Locate the cell with the specified text and output its [x, y] center coordinate. 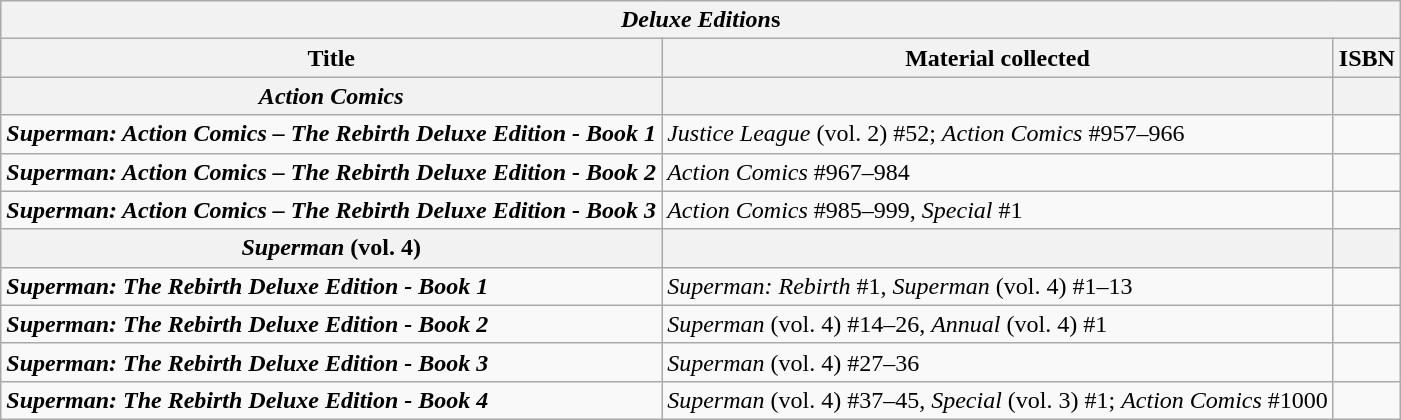
Superman: Action Comics – The Rebirth Deluxe Edition - Book 3 [332, 210]
Title [332, 58]
Superman (vol. 4) #37–45, Special (vol. 3) #1; Action Comics #1000 [998, 400]
Deluxe Editions [701, 20]
Superman: Action Comics – The Rebirth Deluxe Edition - Book 2 [332, 172]
Material collected [998, 58]
Superman: Rebirth #1, Superman (vol. 4) #1–13 [998, 286]
Action Comics [332, 96]
Superman: Action Comics – The Rebirth Deluxe Edition - Book 1 [332, 134]
Justice League (vol. 2) #52; Action Comics #957–966 [998, 134]
ISBN [1366, 58]
Superman: The Rebirth Deluxe Edition - Book 3 [332, 362]
Action Comics #985–999, Special #1 [998, 210]
Superman (vol. 4) [332, 248]
Superman: The Rebirth Deluxe Edition - Book 4 [332, 400]
Superman: The Rebirth Deluxe Edition - Book 1 [332, 286]
Superman (vol. 4) #27–36 [998, 362]
Action Comics #967–984 [998, 172]
Superman: The Rebirth Deluxe Edition - Book 2 [332, 324]
Superman (vol. 4) #14–26, Annual (vol. 4) #1 [998, 324]
